Capture the cell that displays the provided text and extract its (X, Y) central coordinate. 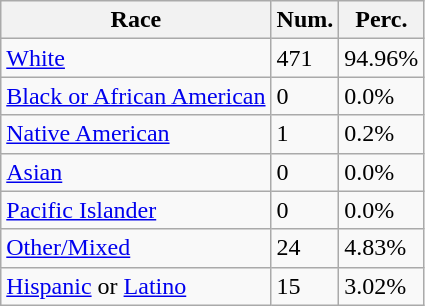
Asian (136, 172)
Perc. (382, 20)
94.96% (382, 58)
Black or African American (136, 96)
471 (305, 58)
White (136, 58)
Num. (305, 20)
Race (136, 20)
0.2% (382, 134)
1 (305, 134)
3.02% (382, 286)
Hispanic or Latino (136, 286)
Other/Mixed (136, 248)
4.83% (382, 248)
Pacific Islander (136, 210)
Native American (136, 134)
24 (305, 248)
15 (305, 286)
